Detect which cell encompasses the target text, then output its [X, Y] center coordinate. 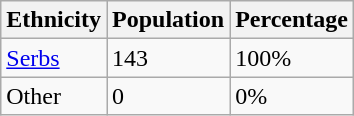
143 [168, 58]
100% [292, 58]
Percentage [292, 20]
Serbs [54, 58]
Population [168, 20]
0 [168, 96]
Ethnicity [54, 20]
Other [54, 96]
0% [292, 96]
